Pinpoint the cell where the given text exists, returning its [X, Y] midpoint coordinate. 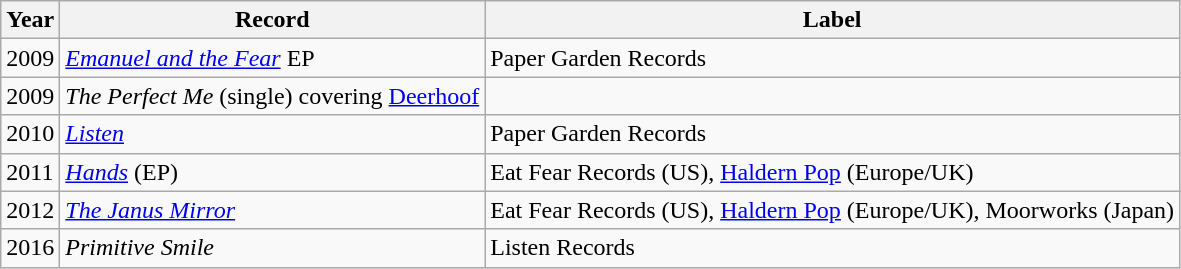
Year [30, 20]
2011 [30, 172]
Listen [272, 134]
2010 [30, 134]
Eat Fear Records (US), Haldern Pop (Europe/UK), Moorworks (Japan) [832, 210]
Label [832, 20]
Record [272, 20]
The Janus Mirror [272, 210]
Primitive Smile [272, 248]
Eat Fear Records (US), Haldern Pop (Europe/UK) [832, 172]
Listen Records [832, 248]
2012 [30, 210]
Hands (EP) [272, 172]
Emanuel and the Fear EP [272, 58]
The Perfect Me (single) covering Deerhoof [272, 96]
2016 [30, 248]
